Extract the (x, y) coordinate from the center of the cell holding the provided text.  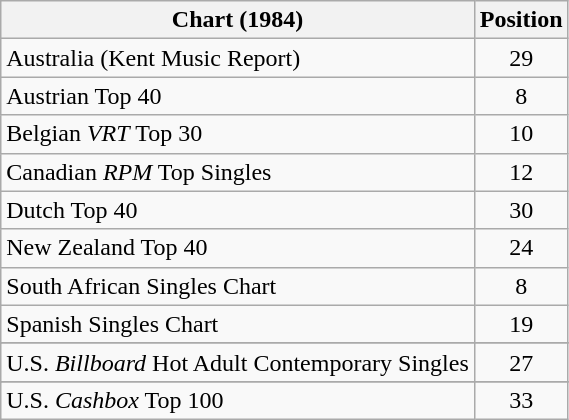
27 (521, 362)
30 (521, 210)
U.S. Billboard Hot Adult Contemporary Singles (238, 362)
Austrian Top 40 (238, 96)
24 (521, 248)
Dutch Top 40 (238, 210)
Belgian VRT Top 30 (238, 134)
U.S. Cashbox Top 100 (238, 400)
Australia (Kent Music Report) (238, 58)
Canadian RPM Top Singles (238, 172)
South African Singles Chart (238, 286)
29 (521, 58)
33 (521, 400)
New Zealand Top 40 (238, 248)
10 (521, 134)
19 (521, 324)
Position (521, 20)
12 (521, 172)
Spanish Singles Chart (238, 324)
Chart (1984) (238, 20)
